Return [x, y] of the center of cell containing provided text 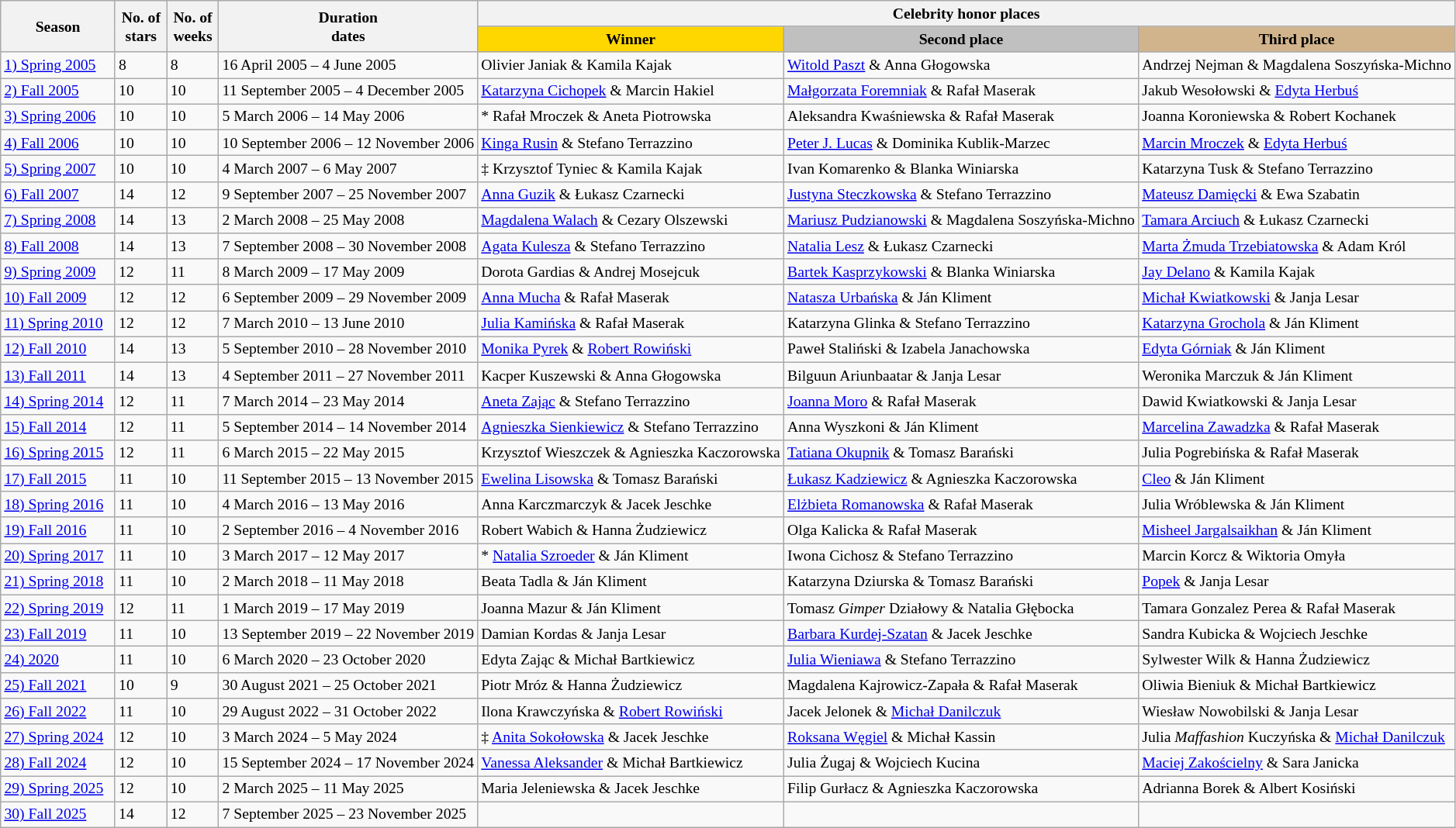
Tomasz Gimper Działowy & Natalia Głębocka [960, 608]
Ilona Krawczyńska & Robert Rowiński [631, 712]
Bartek Kasprzykowski & Blanka Winiarska [960, 271]
Joanna Koroniewska & Robert Kochanek [1297, 116]
Roksana Węgiel & Michał Kassin [960, 737]
Marcin Mroczek & Edyta Herbuś [1297, 143]
Ewelina Lisowska & Tomasz Barański [631, 479]
Maria Jeleniewska & Jacek Jeschke [631, 789]
18) Spring 2016 [58, 504]
Jacek Jelonek & Michał Danilczuk [960, 712]
Katarzyna Glinka & Stefano Terrazzino [960, 324]
Third place [1297, 39]
Małgorzata Foremniak & Rafał Maserak [960, 91]
Marcin Korcz & Wiktoria Omyła [1297, 557]
Misheel Jargalsaikhan & Ján Kliment [1297, 530]
Robert Wabich & Hanna Żudziewicz [631, 530]
‡ Krzysztof Tyniec & Kamila Kajak [631, 169]
Kacper Kuszewski & Anna Głogowska [631, 375]
Maciej Zakościelny & Sara Janicka [1297, 763]
4 March 2007 – 6 May 2007 [348, 169]
11 September 2015 – 13 November 2015 [348, 479]
2 September 2016 – 4 November 2016 [348, 530]
3) Spring 2006 [58, 116]
1 March 2019 – 17 May 2019 [348, 608]
Weronika Marczuk & Ján Kliment [1297, 375]
Agnieszka Sienkiewicz & Stefano Terrazzino [631, 426]
9 [192, 685]
1) Spring 2005 [58, 65]
Justyna Steczkowska & Stefano Terrazzino [960, 194]
Julia Wieniawa & Stefano Terrazzino [960, 659]
Iwona Cichosz & Stefano Terrazzino [960, 557]
Anna Karczmarczyk & Jacek Jeschke [631, 504]
Natasza Urbańska & Ján Kliment [960, 298]
Katarzyna Cichopek & Marcin Hakiel [631, 91]
Julia Wróblewska & Ján Kliment [1297, 504]
Second place [960, 39]
Filip Gurłacz & Agnieszka Kaczorowska [960, 789]
Bilguun Ariunbaatar & Janja Lesar [960, 375]
7 March 2014 – 23 May 2014 [348, 402]
6) Fall 2007 [58, 194]
Marcelina Zawadzka & Rafał Maserak [1297, 426]
5) Spring 2007 [58, 169]
Olga Kalicka & Rafał Maserak [960, 530]
26) Fall 2022 [58, 712]
7 September 2025 – 23 November 2025 [348, 814]
Sylwester Wilk & Hanna Żudziewicz [1297, 659]
15 September 2024 – 17 November 2024 [348, 763]
Edyta Zając & Michał Bartkiewicz [631, 659]
Adrianna Borek & Albert Kosiński [1297, 789]
6 March 2015 – 22 May 2015 [348, 453]
21) Spring 2018 [58, 581]
Julia Pogrebińska & Rafał Maserak [1297, 453]
Joanna Mazur & Ján Kliment [631, 608]
Marta Żmuda Trzebiatowska & Adam Król [1297, 247]
Witold Paszt & Anna Głogowska [960, 65]
11 September 2005 – 4 December 2005 [348, 91]
Elżbieta Romanowska & Rafał Maserak [960, 504]
Monika Pyrek & Robert Rowiński [631, 349]
Michał Kwiatkowski & Janja Lesar [1297, 298]
24) 2020 [58, 659]
7) Spring 2008 [58, 220]
Olivier Janiak & Kamila Kajak [631, 65]
15) Fall 2014 [58, 426]
Beata Tadla & Ján Kliment [631, 581]
Aleksandra Kwaśniewska & Rafał Maserak [960, 116]
6 September 2009 – 29 November 2009 [348, 298]
2 March 2025 – 11 May 2025 [348, 789]
Anna Guzik & Łukasz Czarnecki [631, 194]
Katarzyna Tusk & Stefano Terrazzino [1297, 169]
20) Spring 2017 [58, 557]
* Natalia Szroeder & Ján Kliment [631, 557]
Popek & Janja Lesar [1297, 581]
30 August 2021 – 25 October 2021 [348, 685]
25) Fall 2021 [58, 685]
Barbara Kurdej-Szatan & Jacek Jeschke [960, 634]
2 March 2008 – 25 May 2008 [348, 220]
13 September 2019 – 22 November 2019 [348, 634]
2) Fall 2005 [58, 91]
9) Spring 2009 [58, 271]
Joanna Moro & Rafał Maserak [960, 402]
29 August 2022 – 31 October 2022 [348, 712]
Mariusz Pudzianowski & Magdalena Soszyńska-Michno [960, 220]
Season [58, 26]
Dawid Kwiatkowski & Janja Lesar [1297, 402]
Piotr Mróz & Hanna Żudziewicz [631, 685]
Sandra Kubicka & Wojciech Jeschke [1297, 634]
Agata Kulesza & Stefano Terrazzino [631, 247]
Paweł Staliński & Izabela Janachowska [960, 349]
Cleo & Ján Kliment [1297, 479]
11) Spring 2010 [58, 324]
Winner [631, 39]
Edyta Górniak & Ján Kliment [1297, 349]
16) Spring 2015 [58, 453]
28) Fall 2024 [58, 763]
29) Spring 2025 [58, 789]
Tamara Gonzalez Perea & Rafał Maserak [1297, 608]
Vanessa Aleksander & Michał Bartkiewicz [631, 763]
Anna Wyszkoni & Ján Kliment [960, 426]
Katarzyna Dziurska & Tomasz Barański [960, 581]
Krzysztof Wieszczek & Agnieszka Kaczorowska [631, 453]
Katarzyna Grochola & Ján Kliment [1297, 324]
Aneta Zając & Stefano Terrazzino [631, 402]
6 March 2020 – 23 October 2020 [348, 659]
Kinga Rusin & Stefano Terrazzino [631, 143]
‡ Anita Sokołowska & Jacek Jeschke [631, 737]
No. ofstars [141, 26]
5 September 2010 – 28 November 2010 [348, 349]
Peter J. Lucas & Dominika Kublik-Marzec [960, 143]
Julia Żugaj & Wojciech Kucina [960, 763]
8 March 2009 – 17 May 2009 [348, 271]
3 March 2017 – 12 May 2017 [348, 557]
Anna Mucha & Rafał Maserak [631, 298]
7 September 2008 – 30 November 2008 [348, 247]
4) Fall 2006 [58, 143]
23) Fall 2019 [58, 634]
Dorota Gardias & Andrej Mosejcuk [631, 271]
10) Fall 2009 [58, 298]
Ivan Komarenko & Blanka Winiarska [960, 169]
19) Fall 2016 [58, 530]
4 March 2016 – 13 May 2016 [348, 504]
13) Fall 2011 [58, 375]
5 September 2014 – 14 November 2014 [348, 426]
22) Spring 2019 [58, 608]
3 March 2024 – 5 May 2024 [348, 737]
* Rafał Mroczek & Aneta Piotrowska [631, 116]
27) Spring 2024 [58, 737]
Jakub Wesołowski & Edyta Herbuś [1297, 91]
Magdalena Kajrowicz-Zapała & Rafał Maserak [960, 685]
7 March 2010 – 13 June 2010 [348, 324]
Andrzej Nejman & Magdalena Soszyńska-Michno [1297, 65]
Tamara Arciuch & Łukasz Czarnecki [1297, 220]
Duration dates [348, 26]
Julia Maffashion Kuczyńska & Michał Danilczuk [1297, 737]
Magdalena Walach & Cezary Olszewski [631, 220]
Tatiana Okupnik & Tomasz Barański [960, 453]
10 September 2006 – 12 November 2006 [348, 143]
8) Fall 2008 [58, 247]
12) Fall 2010 [58, 349]
Wiesław Nowobilski & Janja Lesar [1297, 712]
Julia Kamińska & Rafał Maserak [631, 324]
Mateusz Damięcki & Ewa Szabatin [1297, 194]
Jay Delano & Kamila Kajak [1297, 271]
5 March 2006 – 14 May 2006 [348, 116]
16 April 2005 – 4 June 2005 [348, 65]
9 September 2007 – 25 November 2007 [348, 194]
Celebrity honor places [967, 14]
2 March 2018 – 11 May 2018 [348, 581]
Damian Kordas & Janja Lesar [631, 634]
17) Fall 2015 [58, 479]
Oliwia Bieniuk & Michał Bartkiewicz [1297, 685]
No. ofweeks [192, 26]
14) Spring 2014 [58, 402]
4 September 2011 – 27 November 2011 [348, 375]
Łukasz Kadziewicz & Agnieszka Kaczorowska [960, 479]
Natalia Lesz & Łukasz Czarnecki [960, 247]
30) Fall 2025 [58, 814]
